Identify which cell holds the provided text, then report its (X, Y) central coordinate. 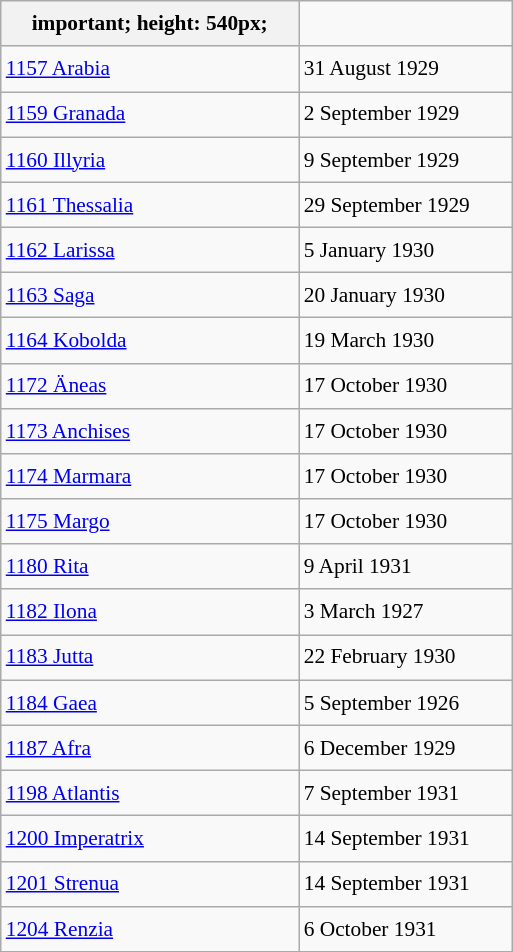
29 September 1929 (406, 204)
1161 Thessalia (150, 204)
1160 Illyria (150, 160)
1163 Saga (150, 296)
22 February 1930 (406, 658)
9 September 1929 (406, 160)
1172 Äneas (150, 386)
1182 Ilona (150, 612)
1174 Marmara (150, 476)
5 January 1930 (406, 250)
1157 Arabia (150, 68)
6 October 1931 (406, 928)
1184 Gaea (150, 702)
1175 Margo (150, 522)
1201 Strenua (150, 884)
1183 Jutta (150, 658)
19 March 1930 (406, 340)
9 April 1931 (406, 566)
6 December 1929 (406, 748)
20 January 1930 (406, 296)
1164 Kobolda (150, 340)
5 September 1926 (406, 702)
1200 Imperatrix (150, 838)
1162 Larissa (150, 250)
1187 Afra (150, 748)
1159 Granada (150, 114)
1173 Anchises (150, 430)
7 September 1931 (406, 792)
3 March 1927 (406, 612)
1204 Renzia (150, 928)
31 August 1929 (406, 68)
2 September 1929 (406, 114)
important; height: 540px; (150, 24)
1198 Atlantis (150, 792)
1180 Rita (150, 566)
